Extract the [X, Y] coordinate from the center of the cell holding the provided text.  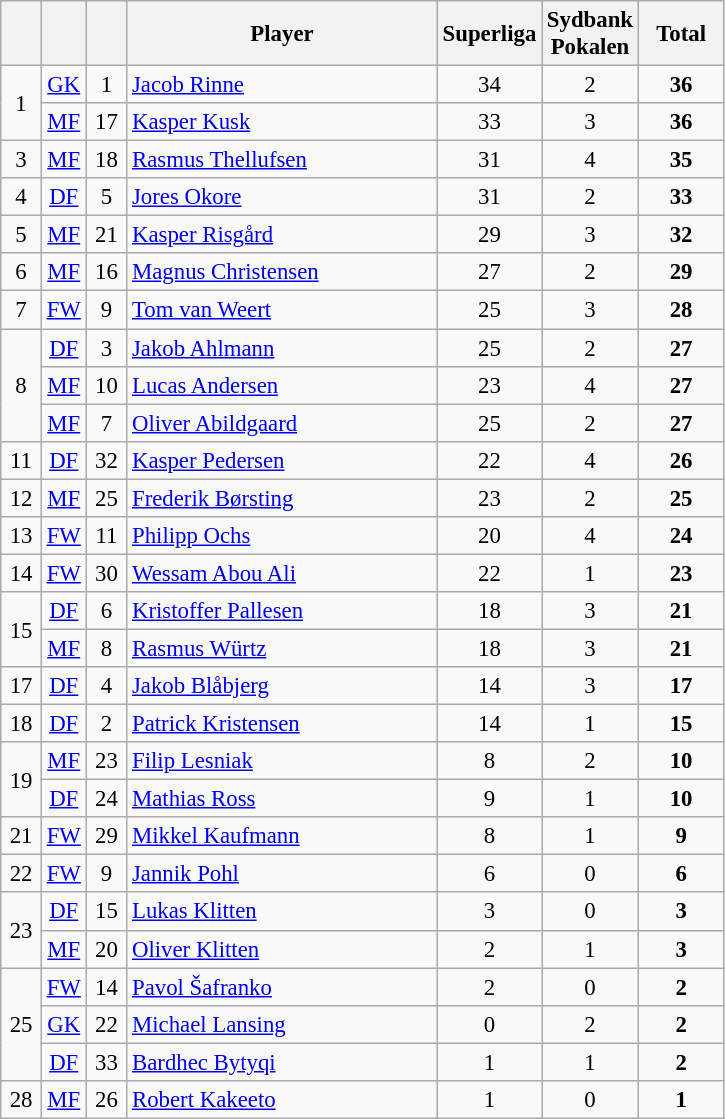
Superliga [489, 34]
Lucas Andersen [282, 385]
Rasmus Thellufsen [282, 160]
Kasper Risgård [282, 235]
Mikkel Kaufmann [282, 836]
19 [22, 780]
Michael Lansing [282, 1024]
Bardhec Bytyqi [282, 1062]
13 [22, 536]
Jakob Ahlmann [282, 348]
Total [681, 34]
Filip Lesniak [282, 761]
Jakob Blåbjerg [282, 686]
30 [106, 573]
Oliver Abildgaard [282, 423]
Tom van Weert [282, 310]
Sydbank Pokalen [590, 34]
Pavol Šafranko [282, 987]
34 [489, 85]
Magnus Christensen [282, 273]
16 [106, 273]
Wessam Abou Ali [282, 573]
Patrick Kristensen [282, 724]
Rasmus Würtz [282, 648]
Philipp Ochs [282, 536]
Jacob Rinne [282, 85]
12 [22, 498]
Frederik Børsting [282, 498]
Jannik Pohl [282, 874]
Robert Kakeeto [282, 1100]
Kasper Kusk [282, 122]
Player [282, 34]
Mathias Ross [282, 799]
Oliver Klitten [282, 949]
Kristoffer Pallesen [282, 611]
35 [681, 160]
Lukas Klitten [282, 912]
Jores Okore [282, 197]
Kasper Pedersen [282, 460]
